Return [x, y] of the center of cell containing provided text 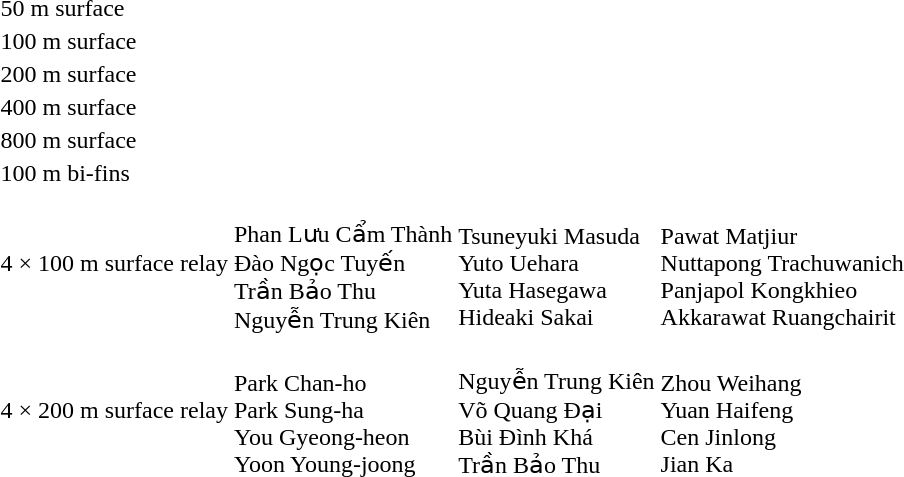
Phan Lưu Cẩm ThànhĐào Ngọc TuyếnTrần Bảo ThuNguyễn Trung Kiên [342, 263]
Tsuneyuki MasudaYuto UeharaYuta HasegawaHideaki Sakai [556, 263]
